Locate the cell with the specified text and output its [X, Y] center coordinate. 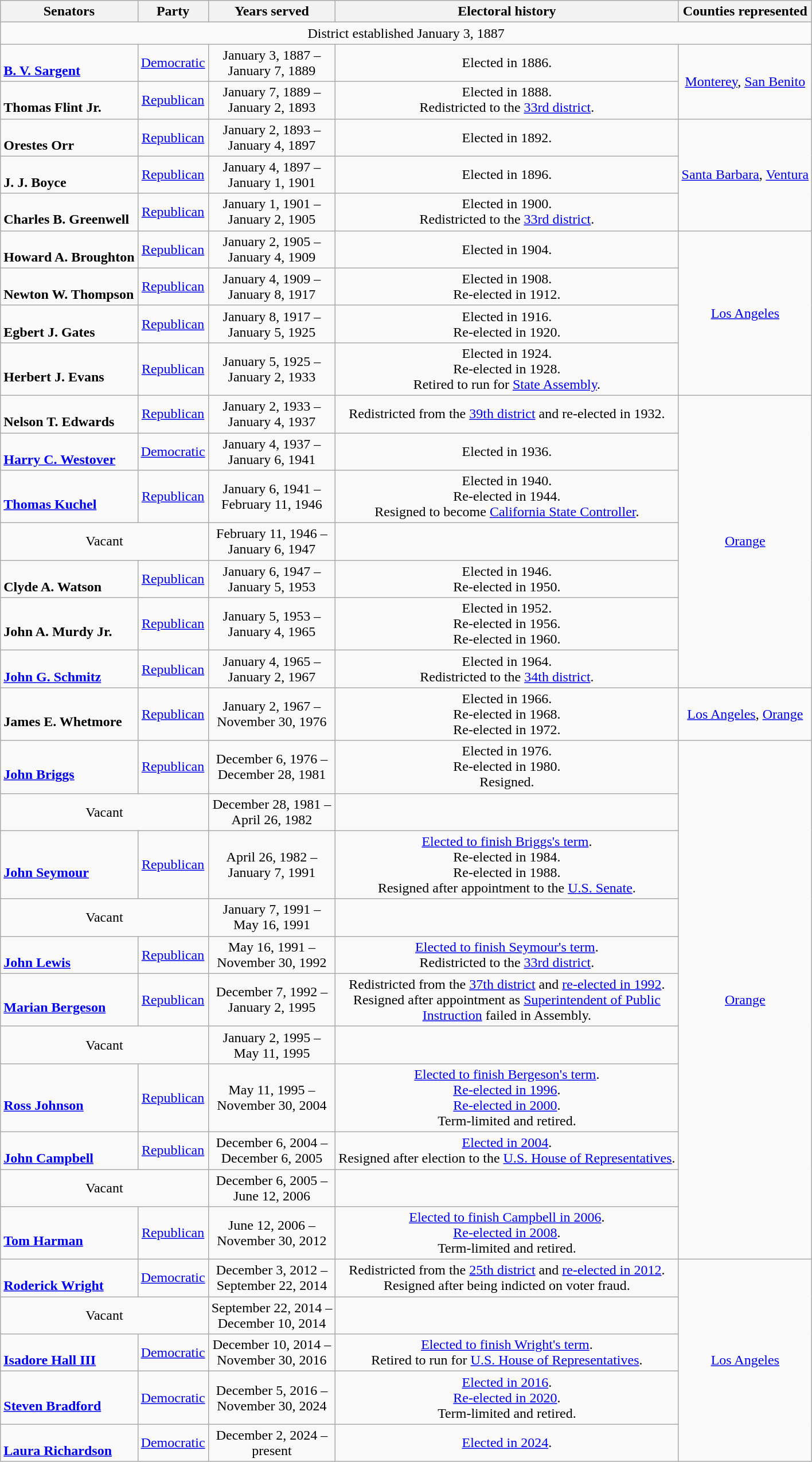
Elected in 1900. Redistricted to the 33rd district. [507, 212]
May 11, 1995 – November 30, 2004 [272, 1098]
Harry C. Westover [69, 451]
December 6, 2004 – December 6, 2005 [272, 1151]
Elected in 1924. Re-elected in 1928. Retired to run for State Assembly. [507, 369]
Elected in 2024. [507, 1443]
B. V. Sargent [69, 63]
Elected in 1916. Re-elected in 1920. [507, 323]
Elected to finish Bergeson's term. Re-elected in 1996. Re-elected in 2000. Term-limited and retired. [507, 1098]
Roderick Wright [69, 1278]
Los Angeles, Orange [745, 714]
Elected in 1888. Redistricted to the 33rd district. [507, 100]
December 5, 2016 – November 30, 2024 [272, 1398]
Isadore Hall III [69, 1352]
Elected in 1964. Redistricted to the 34th district. [507, 669]
January 2, 1995 – May 11, 1995 [272, 1045]
Redistricted from the 25th district and re-elected in 2012. Resigned after being indicted on voter fraud. [507, 1278]
Elected to finish Briggs's term. Re-elected in 1984. Re-elected in 1988. Resigned after appointment to the U.S. Senate. [507, 865]
Monterey, San Benito [745, 81]
January 4, 1897 – January 1, 1901 [272, 174]
Elected to finish Campbell in 2006. Re-elected in 2008. Term-limited and retired. [507, 1233]
January 6, 1941 – February 11, 1946 [272, 497]
John Briggs [69, 767]
Redistricted from the 39th district and re-elected in 1932. [507, 414]
January 7, 1991 – May 16, 1991 [272, 918]
Elected in 1896. [507, 174]
Redistricted from the 37th district and re-elected in 1992. Resigned after appointment as Superintendent of Public Instruction failed in Assembly. [507, 1000]
Elected in 1966. Re-elected in 1968. Re-elected in 1972. [507, 714]
Laura Richardson [69, 1443]
Elected to finish Wright's term. Retired to run for U.S. House of Representatives. [507, 1352]
January 4, 1965 – January 2, 1967 [272, 669]
January 8, 1917 – January 5, 1925 [272, 323]
Party [173, 11]
Santa Barbara, Ventura [745, 174]
Orestes Orr [69, 138]
January 4, 1937 – January 6, 1941 [272, 451]
John Lewis [69, 954]
Elected in 1952. Re-elected in 1956. Re-elected in 1960. [507, 624]
January 4, 1909 – January 8, 1917 [272, 287]
Elected in 1886. [507, 63]
Marian Bergeson [69, 1000]
Nelson T. Edwards [69, 414]
Elected in 2016. Re-elected in 2020. Term-limited and retired. [507, 1398]
Elected in 1908. Re-elected in 1912. [507, 287]
April 26, 1982 – January 7, 1991 [272, 865]
January 2, 1967 – November 30, 1976 [272, 714]
Elected in 2004. Resigned after election to the U.S. House of Representatives. [507, 1151]
January 3, 1887 – January 7, 1889 [272, 63]
Clyde A. Watson [69, 579]
Elected to finish Seymour's term. Redistricted to the 33rd district. [507, 954]
J. J. Boyce [69, 174]
Years served [272, 11]
September 22, 2014 – December 10, 2014 [272, 1316]
Steven Bradford [69, 1398]
January 2, 1933 – January 4, 1937 [272, 414]
Electoral history [507, 11]
January 5, 1953 – January 4, 1965 [272, 624]
December 6, 1976 – December 28, 1981 [272, 767]
December 3, 2012 – September 22, 2014 [272, 1278]
January 7, 1889 – January 2, 1893 [272, 100]
January 1, 1901 – January 2, 1905 [272, 212]
January 2, 1893 – January 4, 1897 [272, 138]
Thomas Flint Jr. [69, 100]
Thomas Kuchel [69, 497]
Howard A. Broughton [69, 249]
Elected in 1936. [507, 451]
December 28, 1981 – April 26, 1982 [272, 812]
Egbert J. Gates [69, 323]
December 10, 2014 – November 30, 2016 [272, 1352]
John A. Murdy Jr. [69, 624]
February 11, 1946 – January 6, 1947 [272, 541]
Counties represented [745, 11]
December 2, 2024 – present [272, 1443]
Elected in 1946. Re-elected in 1950. [507, 579]
Herbert J. Evans [69, 369]
Elected in 1892. [507, 138]
Elected in 1904. [507, 249]
Tom Harman [69, 1233]
John Campbell [69, 1151]
John Seymour [69, 865]
January 2, 1905 – January 4, 1909 [272, 249]
Newton W. Thompson [69, 287]
Elected in 1976. Re-elected in 1980. Resigned. [507, 767]
June 12, 2006 – November 30, 2012 [272, 1233]
Elected in 1940. Re-elected in 1944. Resigned to become California State Controller. [507, 497]
January 6, 1947 – January 5, 1953 [272, 579]
James E. Whetmore [69, 714]
Charles B. Greenwell [69, 212]
December 7, 1992 – January 2, 1995 [272, 1000]
District established January 3, 1887 [406, 33]
May 16, 1991 – November 30, 1992 [272, 954]
Ross Johnson [69, 1098]
December 6, 2005 – June 12, 2006 [272, 1187]
January 5, 1925 – January 2, 1933 [272, 369]
Senators [69, 11]
John G. Schmitz [69, 669]
